For the text-containing cell, return its midpoint in (X, Y) coordinate format. 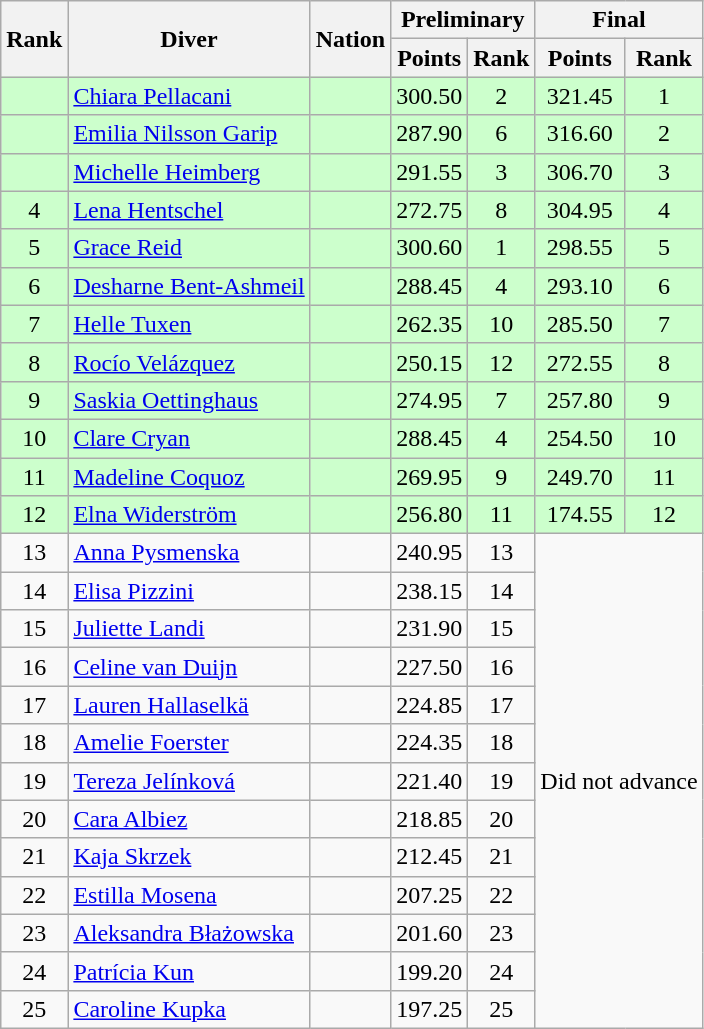
240.95 (430, 553)
249.70 (580, 477)
Nation (350, 39)
250.15 (430, 362)
Patrícia Kun (189, 971)
254.50 (580, 438)
201.60 (430, 933)
Madeline Coquoz (189, 477)
306.70 (580, 172)
272.75 (430, 210)
218.85 (430, 819)
227.50 (430, 667)
Cara Albiez (189, 819)
Clare Cryan (189, 438)
Elisa Pizzini (189, 591)
300.50 (430, 96)
269.95 (430, 477)
Helle Tuxen (189, 324)
238.15 (430, 591)
Michelle Heimberg (189, 172)
321.45 (580, 96)
304.95 (580, 210)
197.25 (430, 1009)
256.80 (430, 515)
Rocío Velázquez (189, 362)
Chiara Pellacani (189, 96)
199.20 (430, 971)
285.50 (580, 324)
221.40 (430, 781)
293.10 (580, 286)
Desharne Bent-Ashmeil (189, 286)
316.60 (580, 134)
Elna Widerström (189, 515)
207.25 (430, 895)
Preliminary (463, 20)
300.60 (430, 248)
272.55 (580, 362)
Tereza Jelínková (189, 781)
Lauren Hallaselkä (189, 705)
Anna Pysmenska (189, 553)
Final (619, 20)
Did not advance (619, 782)
Saskia Oettinghaus (189, 400)
Lena Hentschel (189, 210)
224.35 (430, 743)
Aleksandra Błażowska (189, 933)
Amelie Foerster (189, 743)
Juliette Landi (189, 629)
Caroline Kupka (189, 1009)
257.80 (580, 400)
174.55 (580, 515)
Emilia Nilsson Garip (189, 134)
298.55 (580, 248)
212.45 (430, 857)
Estilla Mosena (189, 895)
Grace Reid (189, 248)
231.90 (430, 629)
262.35 (430, 324)
291.55 (430, 172)
Kaja Skrzek (189, 857)
274.95 (430, 400)
287.90 (430, 134)
Diver (189, 39)
Celine van Duijn (189, 667)
224.85 (430, 705)
